Output the [x, y] coordinate of the center of the cell containing the given text.  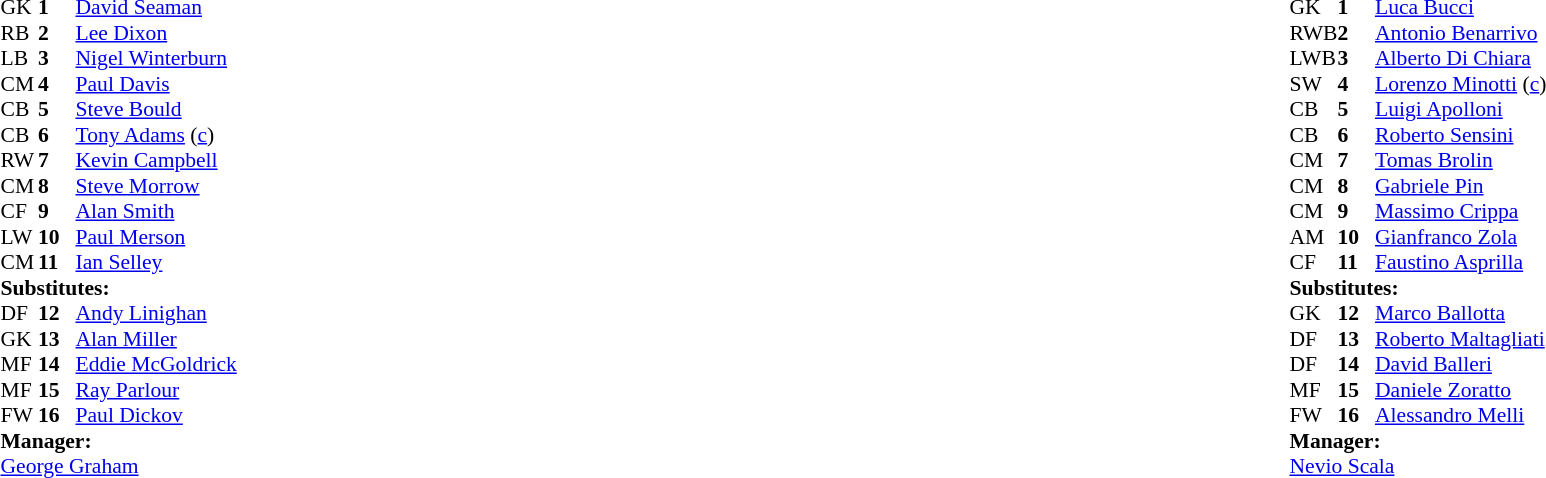
Tony Adams (c) [156, 135]
Steve Morrow [156, 186]
RWB [1314, 33]
Massimo Crippa [1460, 211]
Lorenzo Minotti (c) [1460, 84]
Tomas Brolin [1460, 161]
Antonio Benarrivo [1460, 33]
SW [1314, 84]
Eddie McGoldrick [156, 365]
Alberto Di Chiara [1460, 59]
Marco Ballotta [1460, 313]
Luigi Apolloni [1460, 109]
RB [19, 33]
Faustino Asprilla [1460, 263]
Roberto Maltagliati [1460, 339]
LB [19, 59]
David Balleri [1460, 365]
Alan Smith [156, 211]
Alan Miller [156, 339]
Steve Bould [156, 109]
Ian Selley [156, 263]
RW [19, 161]
Nigel Winterburn [156, 59]
Paul Merson [156, 237]
Andy Linighan [156, 313]
AM [1314, 237]
Daniele Zoratto [1460, 390]
Roberto Sensini [1460, 135]
Alessandro Melli [1460, 415]
LWB [1314, 59]
Gianfranco Zola [1460, 237]
LW [19, 237]
Paul Dickov [156, 415]
Gabriele Pin [1460, 186]
Kevin Campbell [156, 161]
Ray Parlour [156, 390]
Paul Davis [156, 84]
Substitutes: [118, 288]
Lee Dixon [156, 33]
Manager: [118, 441]
